Determine the (X, Y) coordinate at the center of the cell enclosing the given text.  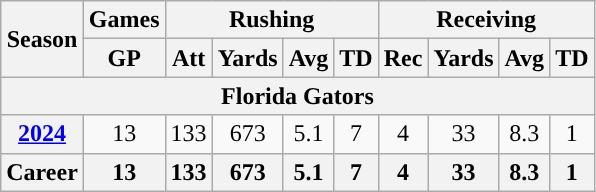
Rec (403, 58)
GP (124, 58)
Florida Gators (298, 96)
2024 (42, 134)
Att (188, 58)
Games (124, 20)
Rushing (272, 20)
Career (42, 172)
Season (42, 39)
Receiving (486, 20)
